Capture the cell that displays the provided text and extract its [x, y] central coordinate. 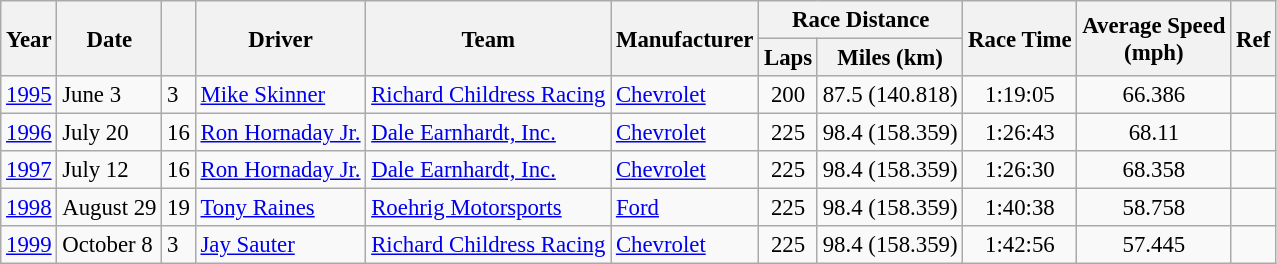
July 12 [110, 170]
1999 [29, 245]
October 8 [110, 245]
57.445 [1154, 245]
66.386 [1154, 95]
1:26:30 [1020, 170]
200 [788, 95]
Miles (km) [890, 58]
Mike Skinner [280, 95]
Average Speed(mph) [1154, 38]
Driver [280, 38]
Race Distance [861, 20]
1:26:43 [1020, 133]
1998 [29, 208]
Year [29, 38]
Manufacturer [685, 38]
Laps [788, 58]
1996 [29, 133]
1997 [29, 170]
Jay Sauter [280, 245]
1:42:56 [1020, 245]
Roehrig Motorsports [488, 208]
Tony Raines [280, 208]
58.758 [1154, 208]
68.11 [1154, 133]
68.358 [1154, 170]
June 3 [110, 95]
19 [178, 208]
Race Time [1020, 38]
Ref [1254, 38]
Date [110, 38]
August 29 [110, 208]
1:40:38 [1020, 208]
July 20 [110, 133]
1:19:05 [1020, 95]
1995 [29, 95]
Team [488, 38]
87.5 (140.818) [890, 95]
Ford [685, 208]
